Find where the given text appears and provide that cell's center as [X, Y] coordinate. 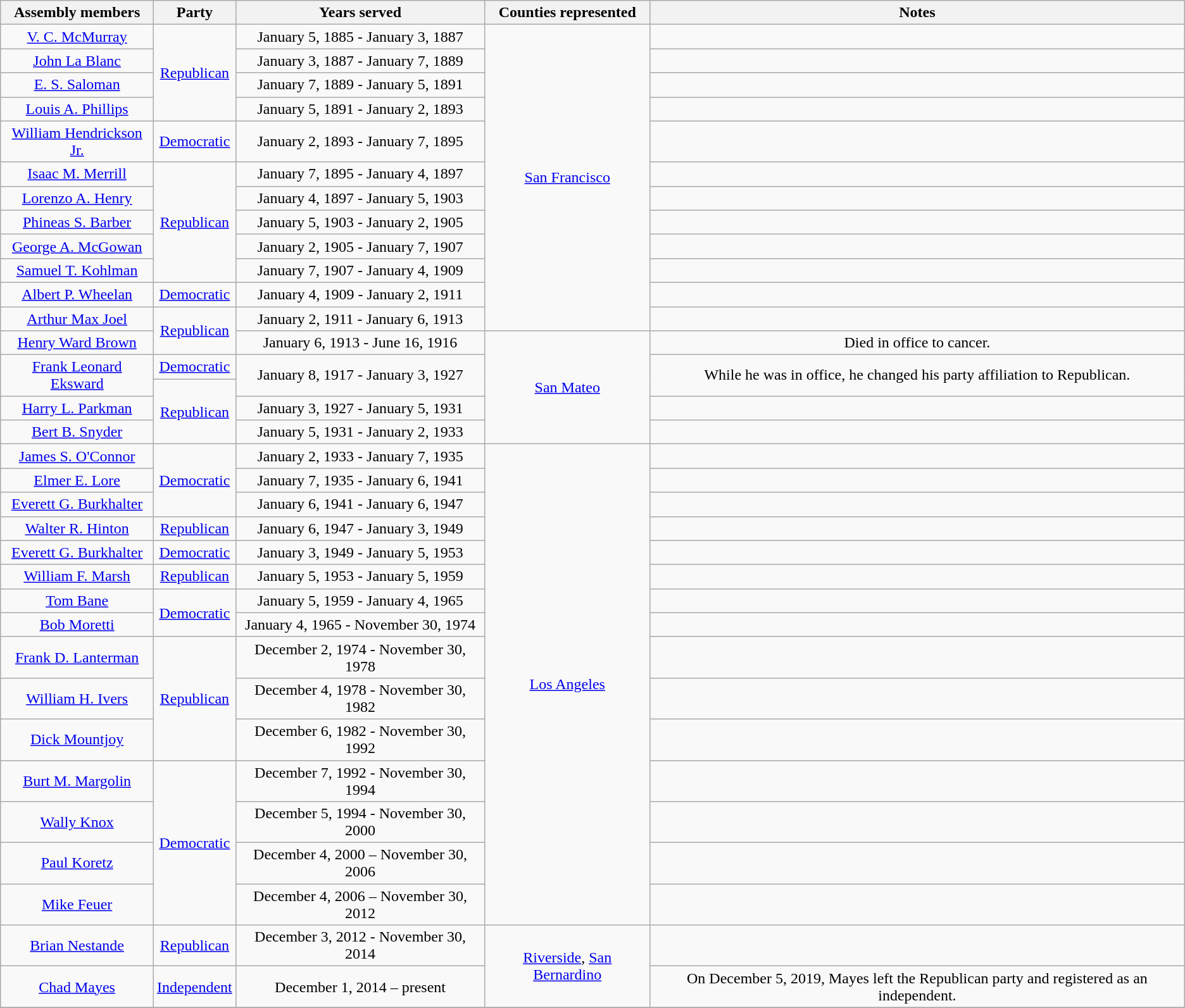
Tom Bane [77, 600]
December 2, 1974 - November 30, 1978 [360, 657]
Harry L. Parkman [77, 408]
January 4, 1897 - January 5, 1903 [360, 198]
Los Angeles [567, 685]
Mike Feuer [77, 905]
William F. Marsh [77, 576]
January 5, 1953 - January 5, 1959 [360, 576]
Isaac M. Merrill [77, 174]
January 7, 1895 - January 4, 1897 [360, 174]
January 2, 1911 - January 6, 1913 [360, 318]
Riverside, San Bernardino [567, 966]
E. S. Saloman [77, 85]
Brian Nestande [77, 945]
Frank D. Lanterman [77, 657]
December 7, 1992 - November 30, 1994 [360, 781]
Bert B. Snyder [77, 432]
January 7, 1907 - January 4, 1909 [360, 270]
Arthur Max Joel [77, 318]
Lorenzo A. Henry [77, 198]
January 7, 1889 - January 5, 1891 [360, 85]
John La Blanc [77, 61]
January 3, 1949 - January 5, 1953 [360, 552]
Bob Moretti [77, 625]
Notes [918, 13]
Assembly members [77, 13]
Burt M. Margolin [77, 781]
December 1, 2014 – present [360, 987]
Party [195, 13]
January 5, 1931 - January 2, 1933 [360, 432]
While he was in office, he changed his party affiliation to Republican. [918, 376]
January 8, 1917 - January 3, 1927 [360, 376]
William H. Ivers [77, 699]
January 5, 1891 - January 2, 1893 [360, 109]
Years served [360, 13]
January 2, 1893 - January 7, 1895 [360, 142]
January 2, 1933 - January 7, 1935 [360, 456]
Died in office to cancer. [918, 343]
Frank Leonard Eksward [77, 376]
Phineas S. Barber [77, 222]
On December 5, 2019, Mayes left the Republican party and registered as an independent. [918, 987]
Henry Ward Brown [77, 343]
Louis A. Phillips [77, 109]
Dick Mountjoy [77, 739]
December 3, 2012 - November 30, 2014 [360, 945]
December 6, 1982 - November 30, 1992 [360, 739]
December 4, 1978 - November 30, 1982 [360, 699]
January 2, 1905 - January 7, 1907 [360, 246]
George A. McGowan [77, 246]
Samuel T. Kohlman [77, 270]
January 4, 1909 - January 2, 1911 [360, 294]
December 5, 1994 - November 30, 2000 [360, 823]
Chad Mayes [77, 987]
San Francisco [567, 178]
January 5, 1885 - January 3, 1887 [360, 37]
January 7, 1935 - January 6, 1941 [360, 480]
V. C. McMurray [77, 37]
James S. O'Connor [77, 456]
January 3, 1887 - January 7, 1889 [360, 61]
January 6, 1913 - June 16, 1916 [360, 343]
January 4, 1965 - November 30, 1974 [360, 625]
January 5, 1903 - January 2, 1905 [360, 222]
Elmer E. Lore [77, 480]
January 6, 1941 - January 6, 1947 [360, 504]
January 6, 1947 - January 3, 1949 [360, 528]
Paul Koretz [77, 863]
Walter R. Hinton [77, 528]
Albert P. Wheelan [77, 294]
Wally Knox [77, 823]
Independent [195, 987]
January 3, 1927 - January 5, 1931 [360, 408]
December 4, 2000 – November 30, 2006 [360, 863]
December 4, 2006 – November 30, 2012 [360, 905]
Counties represented [567, 13]
William Hendrickson Jr. [77, 142]
San Mateo [567, 387]
January 5, 1959 - January 4, 1965 [360, 600]
